Capture the cell that displays the provided text and extract its (X, Y) central coordinate. 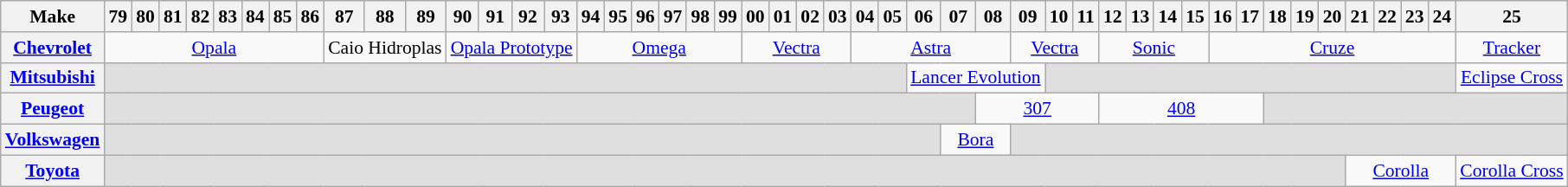
13 (1141, 16)
Caio Hidroplas (384, 48)
04 (865, 16)
19 (1305, 16)
20 (1333, 16)
14 (1167, 16)
00 (755, 16)
93 (561, 16)
09 (1028, 16)
408 (1181, 109)
Volkswagen (53, 140)
81 (173, 16)
92 (528, 16)
88 (384, 16)
05 (892, 16)
01 (783, 16)
87 (344, 16)
80 (145, 16)
10 (1059, 16)
84 (255, 16)
82 (201, 16)
86 (310, 16)
98 (700, 16)
85 (283, 16)
Mitsubishi (53, 78)
Toyota (53, 171)
08 (993, 16)
22 (1387, 16)
18 (1277, 16)
12 (1113, 16)
25 (1511, 16)
21 (1359, 16)
16 (1223, 16)
02 (810, 16)
91 (495, 16)
03 (838, 16)
Lancer Evolution (976, 78)
17 (1250, 16)
06 (923, 16)
Chevrolet (53, 48)
94 (591, 16)
Peugeot (53, 109)
Opala Prototype (512, 48)
90 (463, 16)
Omega (659, 48)
Cruze (1333, 48)
11 (1085, 16)
23 (1415, 16)
Eclipse Cross (1511, 78)
89 (426, 16)
07 (958, 16)
Bora (975, 140)
15 (1195, 16)
Astra (931, 48)
Opala (214, 48)
96 (646, 16)
Corolla Cross (1511, 171)
97 (673, 16)
99 (728, 16)
79 (118, 16)
Make (53, 16)
95 (618, 16)
Tracker (1511, 48)
307 (1037, 109)
83 (228, 16)
Corolla (1400, 171)
24 (1442, 16)
Sonic (1154, 48)
